Extract the [X, Y] coordinate from the center of the cell holding the provided text.  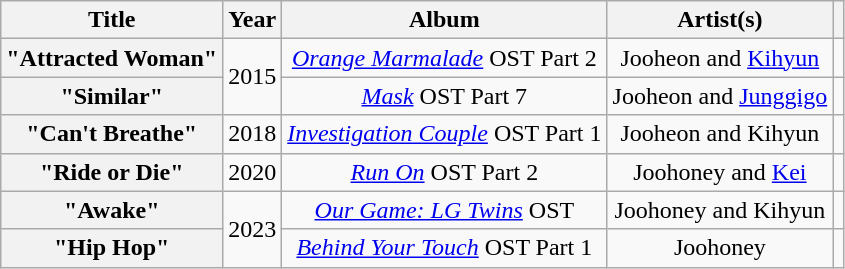
Title [112, 20]
"Can't Breathe" [112, 134]
"Ride or Die" [112, 172]
"Similar" [112, 96]
"Attracted Woman" [112, 58]
Investigation Couple OST Part 1 [444, 134]
"Awake" [112, 210]
Mask OST Part 7 [444, 96]
2015 [252, 77]
2020 [252, 172]
Jooheon and Junggigo [720, 96]
Year [252, 20]
Album [444, 20]
Orange Marmalade OST Part 2 [444, 58]
Our Game: LG Twins OST [444, 210]
2018 [252, 134]
Artist(s) [720, 20]
"Hip Hop" [112, 248]
2023 [252, 229]
Joohoney and Kei [720, 172]
Joohoney and Kihyun [720, 210]
Run On OST Part 2 [444, 172]
Behind Your Touch OST Part 1 [444, 248]
Joohoney [720, 248]
